Find where the given text appears and provide that cell's center as (X, Y) coordinate. 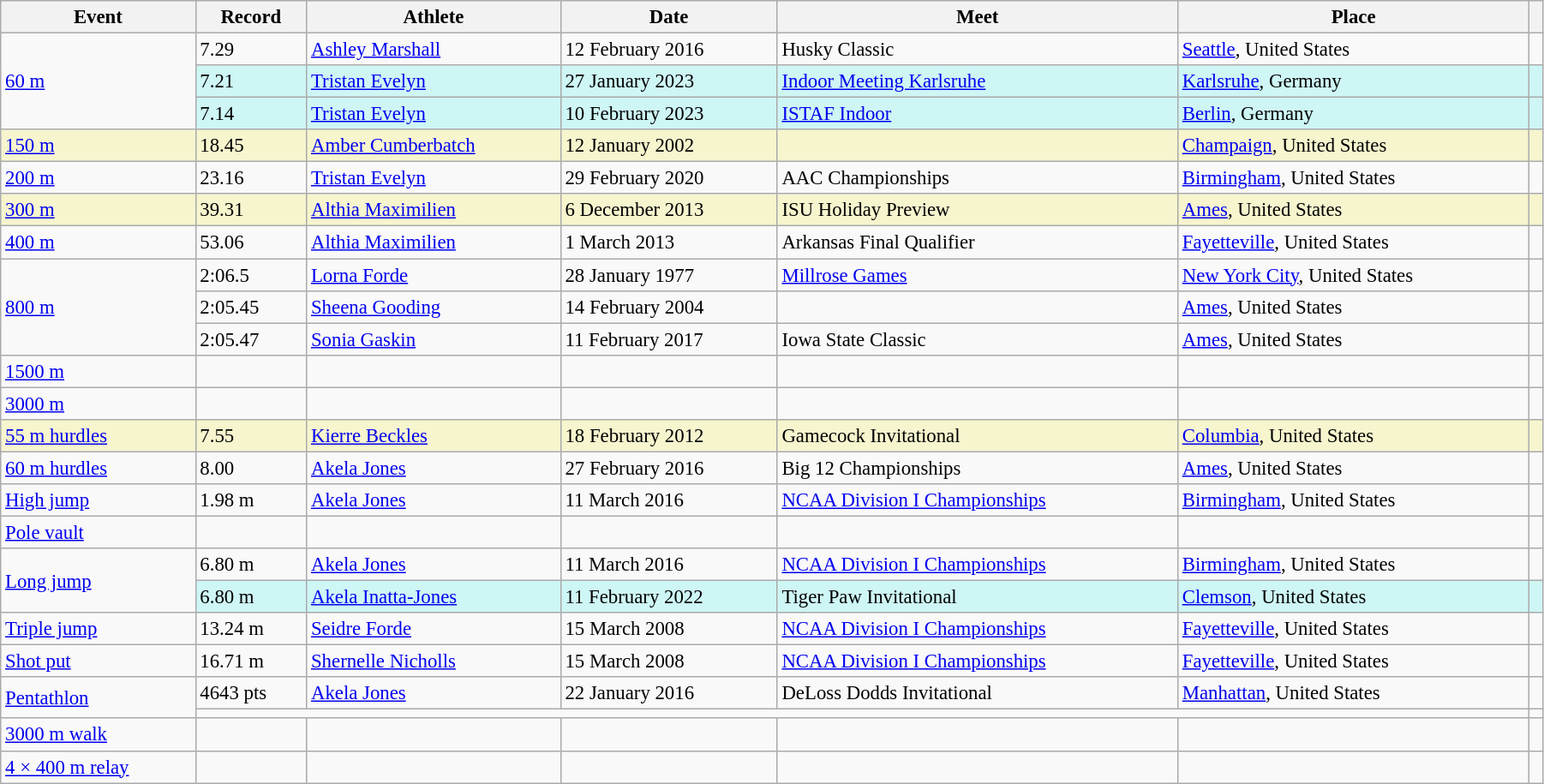
AAC Championships (977, 178)
High jump (98, 500)
4 × 400 m relay (98, 767)
150 m (98, 146)
Seidre Forde (434, 629)
7.29 (251, 50)
8.00 (251, 468)
2:05.45 (251, 307)
Shot put (98, 661)
3000 m (98, 404)
1500 m (98, 371)
Pole vault (98, 532)
Long jump (98, 581)
Sheena Gooding (434, 307)
10 February 2023 (668, 114)
12 February 2016 (668, 50)
60 m (98, 82)
Akela Inatta-Jones (434, 597)
Manhattan, United States (1353, 693)
New York City, United States (1353, 275)
23.16 (251, 178)
18.45 (251, 146)
22 January 2016 (668, 693)
200 m (98, 178)
Gamecock Invitational (977, 436)
Seattle, United States (1353, 50)
Meet (977, 17)
1 March 2013 (668, 242)
Husky Classic (977, 50)
11 February 2017 (668, 339)
3000 m walk (98, 735)
DeLoss Dodds Invitational (977, 693)
Ashley Marshall (434, 50)
Champaign, United States (1353, 146)
800 m (98, 307)
12 January 2002 (668, 146)
Date (668, 17)
Clemson, United States (1353, 597)
1.98 m (251, 500)
Millrose Games (977, 275)
300 m (98, 210)
Big 12 Championships (977, 468)
Kierre Beckles (434, 436)
Event (98, 17)
16.71 m (251, 661)
7.14 (251, 114)
Pentathlon (98, 697)
53.06 (251, 242)
18 February 2012 (668, 436)
2:06.5 (251, 275)
Tiger Paw Invitational (977, 597)
28 January 1977 (668, 275)
ISTAF Indoor (977, 114)
Record (251, 17)
Indoor Meeting Karlsruhe (977, 81)
29 February 2020 (668, 178)
11 February 2022 (668, 597)
7.55 (251, 436)
400 m (98, 242)
Lorna Forde (434, 275)
Columbia, United States (1353, 436)
Place (1353, 17)
60 m hurdles (98, 468)
7.21 (251, 81)
39.31 (251, 210)
Berlin, Germany (1353, 114)
4643 pts (251, 693)
14 February 2004 (668, 307)
27 January 2023 (668, 81)
Karlsruhe, Germany (1353, 81)
6 December 2013 (668, 210)
2:05.47 (251, 339)
ISU Holiday Preview (977, 210)
Shernelle Nicholls (434, 661)
Iowa State Classic (977, 339)
Arkansas Final Qualifier (977, 242)
Amber Cumberbatch (434, 146)
13.24 m (251, 629)
Triple jump (98, 629)
Sonia Gaskin (434, 339)
Athlete (434, 17)
55 m hurdles (98, 436)
27 February 2016 (668, 468)
